Identify which cell holds the provided text, then report its [x, y] central coordinate. 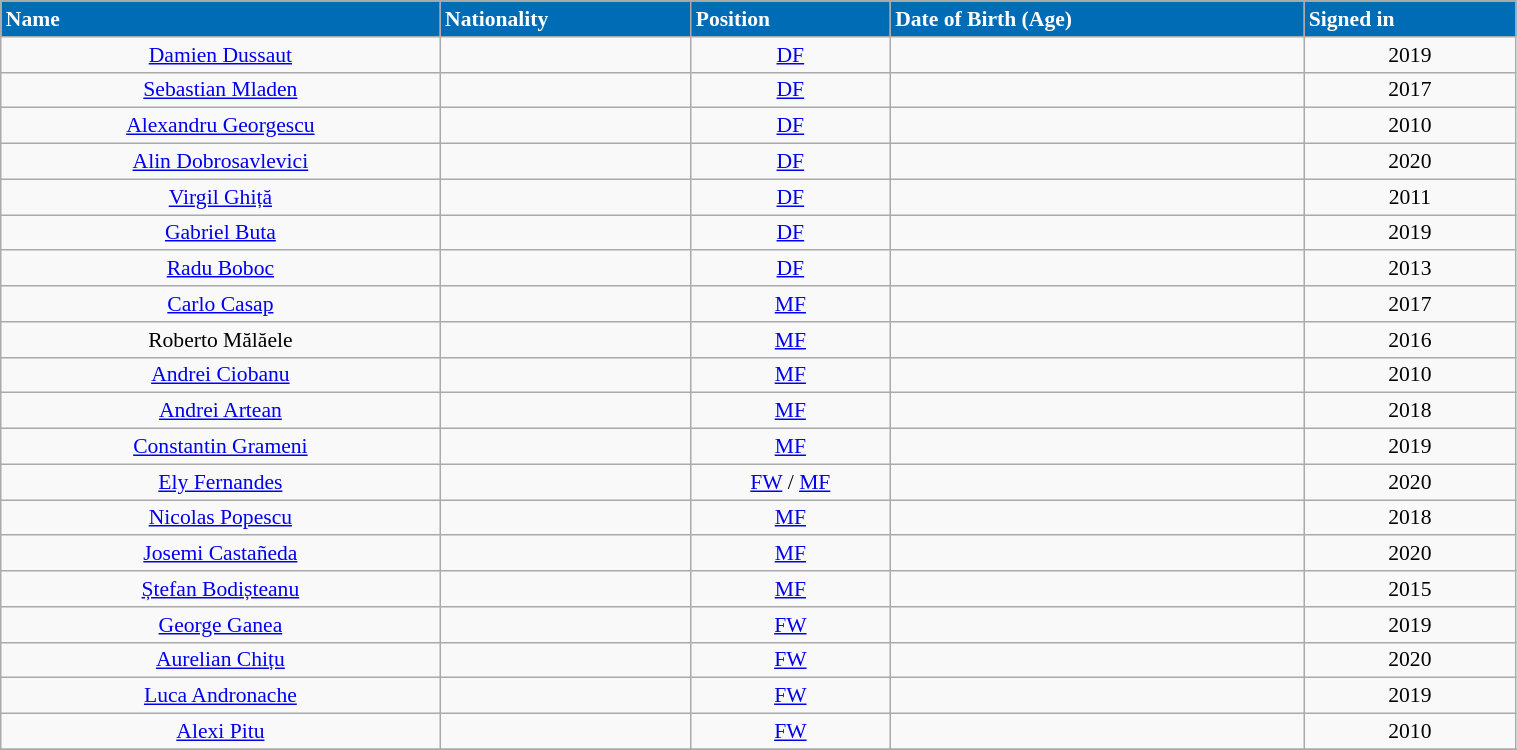
Sebastian Mladen [220, 90]
Aurelian Chițu [220, 660]
2011 [1410, 197]
Damien Dussaut [220, 55]
Ely Fernandes [220, 482]
Name [220, 19]
Alin Dobrosavlevici [220, 162]
Alexi Pitu [220, 732]
Signed in [1410, 19]
2016 [1410, 340]
Ștefan Bodișteanu [220, 589]
Position [790, 19]
Constantin Grameni [220, 447]
Luca Andronache [220, 696]
Virgil Ghiță [220, 197]
2013 [1410, 269]
Radu Boboc [220, 269]
Roberto Mălăele [220, 340]
FW / MF [790, 482]
Andrei Ciobanu [220, 375]
Nicolas Popescu [220, 518]
George Ganea [220, 625]
Date of Birth (Age) [1097, 19]
Nationality [566, 19]
Josemi Castañeda [220, 554]
Carlo Casap [220, 304]
Gabriel Buta [220, 233]
2015 [1410, 589]
Alexandru Georgescu [220, 126]
Andrei Artean [220, 411]
